Detect which cell encompasses the target text, then output its [x, y] center coordinate. 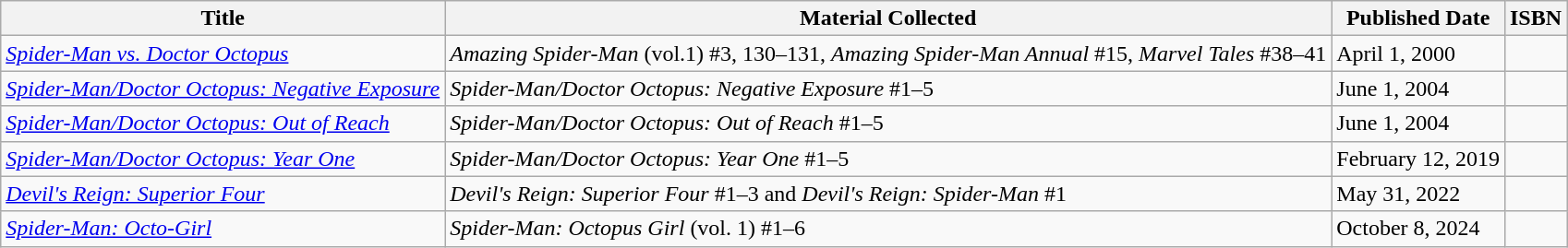
February 12, 2019 [1418, 159]
Title [223, 18]
Spider-Man/Doctor Octopus: Negative Exposure #1–5 [888, 89]
Spider-Man/Doctor Octopus: Year One [223, 159]
Devil's Reign: Superior Four [223, 194]
Spider-Man: Octo-Girl [223, 229]
May 31, 2022 [1418, 194]
Spider-Man/Doctor Octopus: Negative Exposure [223, 89]
Spider-Man/Doctor Octopus: Out of Reach #1–5 [888, 124]
Spider-Man vs. Doctor Octopus [223, 53]
April 1, 2000 [1418, 53]
Spider-Man: Octopus Girl (vol. 1) #1–6 [888, 229]
Spider-Man/Doctor Octopus: Year One #1–5 [888, 159]
Material Collected [888, 18]
Spider-Man/Doctor Octopus: Out of Reach [223, 124]
October 8, 2024 [1418, 229]
Devil's Reign: Superior Four #1–3 and Devil's Reign: Spider-Man #1 [888, 194]
Published Date [1418, 18]
ISBN [1535, 18]
Amazing Spider-Man (vol.1) #3, 130–131, Amazing Spider-Man Annual #15, Marvel Tales #38–41 [888, 53]
